Output the (X, Y) coordinate of the center of the cell containing the given text.  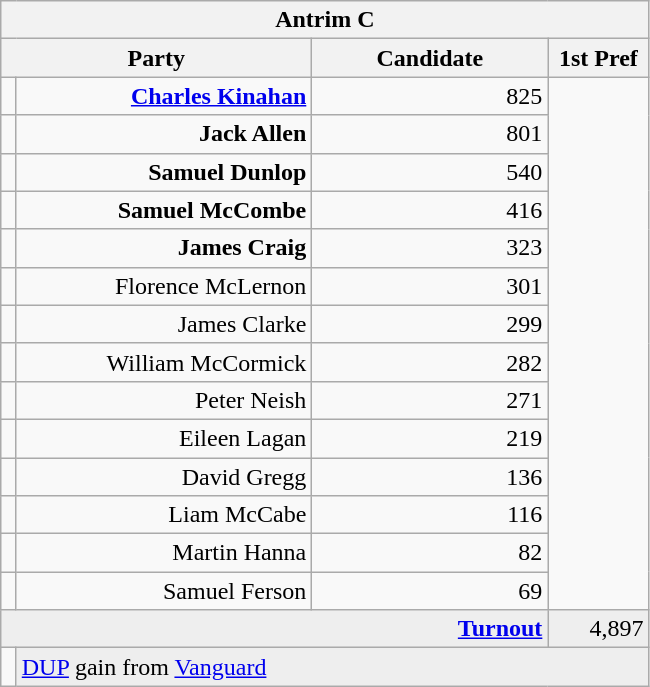
136 (430, 477)
Samuel Ferson (164, 591)
4,897 (598, 629)
Peter Neish (164, 400)
825 (430, 96)
116 (430, 515)
299 (430, 324)
DUP gain from Vanguard (332, 667)
Party (156, 58)
Antrim C (325, 20)
Jack Allen (164, 134)
Florence McLernon (164, 286)
69 (430, 591)
Liam McCabe (164, 515)
219 (430, 438)
416 (430, 210)
Samuel Dunlop (164, 172)
282 (430, 362)
301 (430, 286)
540 (430, 172)
Candidate (430, 58)
James Craig (164, 248)
Charles Kinahan (164, 96)
82 (430, 553)
James Clarke (164, 324)
Eileen Lagan (164, 438)
323 (430, 248)
801 (430, 134)
Martin Hanna (164, 553)
1st Pref (598, 58)
Turnout (274, 629)
William McCormick (164, 362)
Samuel McCombe (164, 210)
David Gregg (164, 477)
271 (430, 400)
